Pinpoint the cell where the given text exists, returning its [x, y] midpoint coordinate. 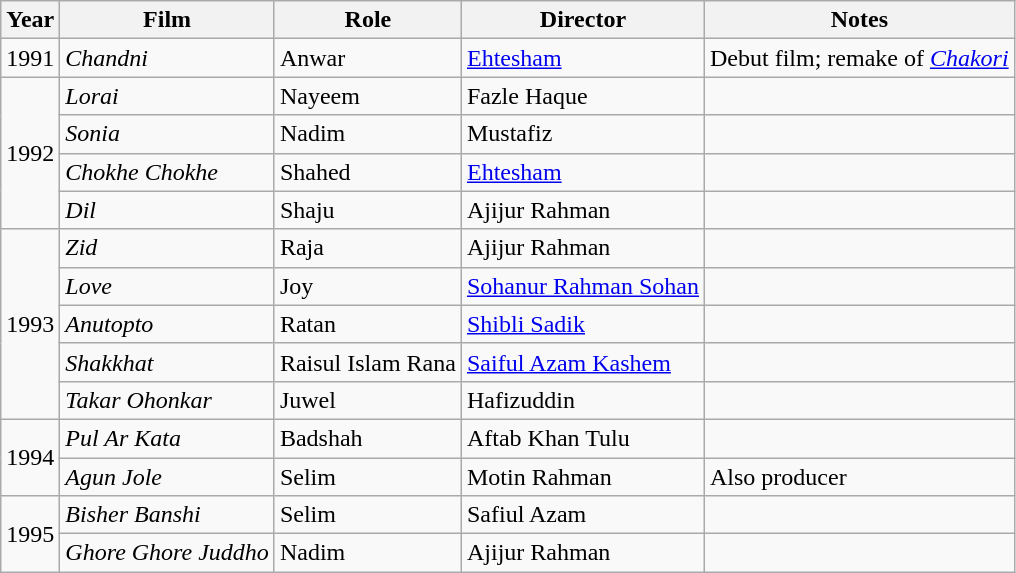
Year [30, 20]
Chandni [168, 58]
Zid [168, 248]
Sonia [168, 134]
Mustafiz [582, 134]
Shahed [368, 172]
Chokhe Chokhe [168, 172]
Badshah [368, 438]
Hafizuddin [582, 400]
1991 [30, 58]
Fazle Haque [582, 96]
Notes [859, 20]
Pul Ar Kata [168, 438]
Also producer [859, 477]
1994 [30, 457]
Lorai [168, 96]
Nayeem [368, 96]
Agun Jole [168, 477]
Joy [368, 286]
Anwar [368, 58]
Juwel [368, 400]
Ghore Ghore Juddho [168, 553]
1995 [30, 534]
Safiul Azam [582, 515]
Love [168, 286]
Saiful Azam Kashem [582, 362]
Film [168, 20]
Debut film; remake of Chakori [859, 58]
Shakkhat [168, 362]
1992 [30, 153]
Raja [368, 248]
Takar Ohonkar [168, 400]
Shibli Sadik [582, 324]
Raisul Islam Rana [368, 362]
Dil [168, 210]
Anutopto [168, 324]
Role [368, 20]
Shaju [368, 210]
Motin Rahman [582, 477]
Sohanur Rahman Sohan [582, 286]
1993 [30, 324]
Bisher Banshi [168, 515]
Aftab Khan Tulu [582, 438]
Director [582, 20]
Ratan [368, 324]
